Determine the [x, y] coordinate at the center of the cell enclosing the given text.  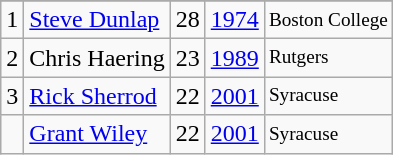
Rutgers [328, 58]
Boston College [328, 20]
3 [12, 96]
2 [12, 58]
Rick Sherrod [97, 96]
Steve Dunlap [97, 20]
1989 [234, 58]
1974 [234, 20]
Chris Haering [97, 58]
23 [188, 58]
1 [12, 20]
28 [188, 20]
Grant Wiley [97, 134]
